For the text-containing cell, return its midpoint in (X, Y) coordinate format. 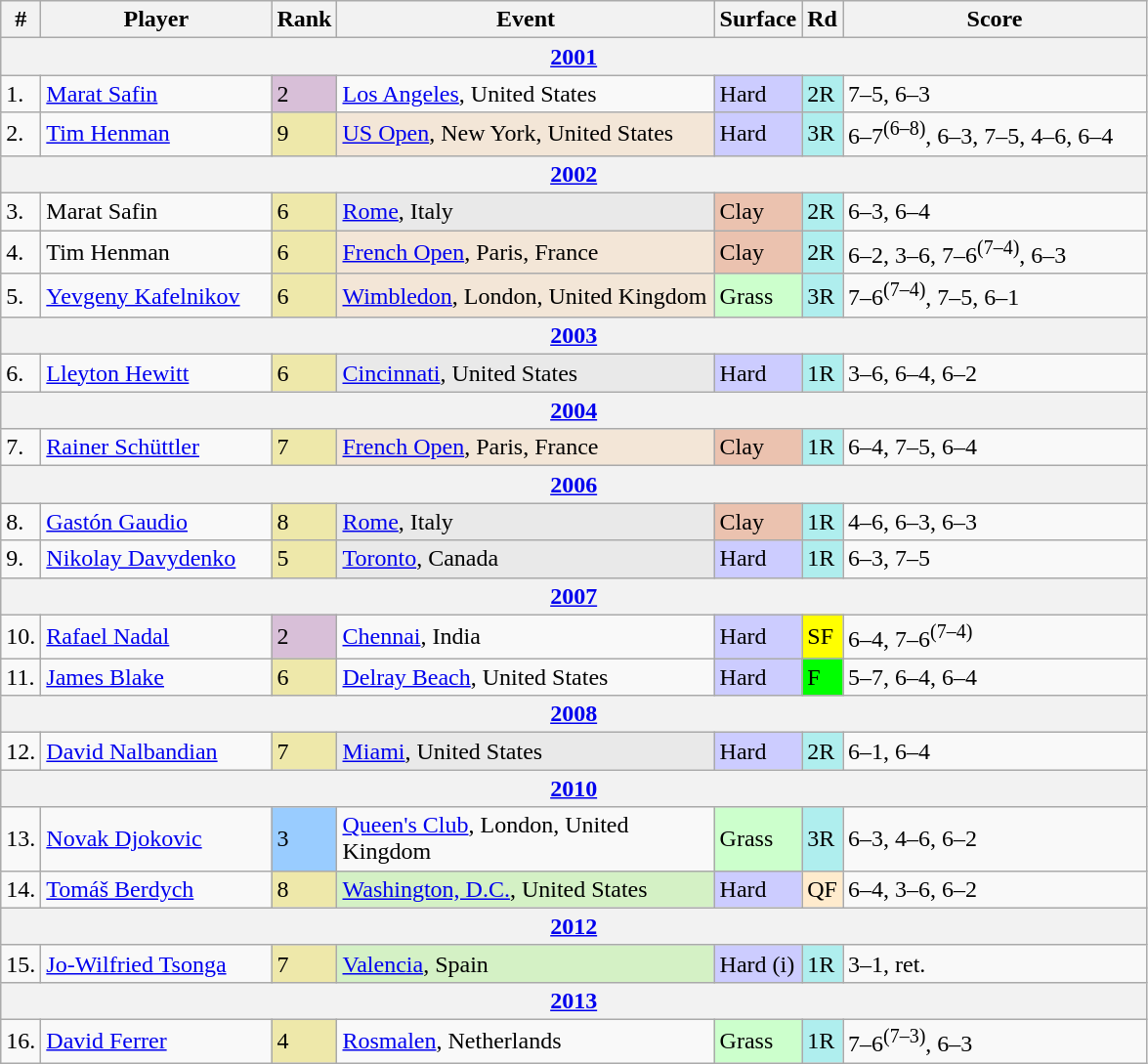
2010 (574, 788)
Rainer Schüttler (156, 447)
6–4, 3–6, 6–2 (995, 889)
Gastón Gaudio (156, 522)
13. (21, 838)
2007 (574, 596)
2004 (574, 410)
3. (21, 212)
David Nalbandian (156, 751)
6–3, 6–4 (995, 212)
Wimbledon, London, United Kingdom (526, 295)
Score (995, 20)
6–4, 7–5, 6–4 (995, 447)
Toronto, Canada (526, 559)
6–7(6–8), 6–3, 7–5, 4–6, 6–4 (995, 135)
# (21, 20)
US Open, New York, United States (526, 135)
Delray Beach, United States (526, 677)
James Blake (156, 677)
5. (21, 295)
Surface (758, 20)
7–6(7–3), 6–3 (995, 1042)
3–1, ret. (995, 963)
6. (21, 373)
Cincinnati, United States (526, 373)
14. (21, 889)
4 (305, 1042)
7–6(7–4), 7–5, 6–1 (995, 295)
Los Angeles, United States (526, 94)
Rafael Nadal (156, 637)
4. (21, 252)
SF (823, 637)
15. (21, 963)
3–6, 6–4, 6–2 (995, 373)
4–6, 6–3, 6–3 (995, 522)
6–4, 7–6(7–4) (995, 637)
2008 (574, 714)
Rd (823, 20)
6–3, 7–5 (995, 559)
8. (21, 522)
2002 (574, 174)
Lleyton Hewitt (156, 373)
Hard (i) (758, 963)
Event (526, 20)
David Ferrer (156, 1042)
5–7, 6–4, 6–4 (995, 677)
Rosmalen, Netherlands (526, 1042)
Tomáš Berdych (156, 889)
16. (21, 1042)
9 (305, 135)
Chennai, India (526, 637)
7. (21, 447)
10. (21, 637)
Valencia, Spain (526, 963)
Rank (305, 20)
6–2, 3–6, 7–6(7–4), 6–3 (995, 252)
9. (21, 559)
7–5, 6–3 (995, 94)
Miami, United States (526, 751)
2. (21, 135)
2012 (574, 926)
F (823, 677)
2003 (574, 336)
2001 (574, 57)
Jo-Wilfried Tsonga (156, 963)
Player (156, 20)
QF (823, 889)
Nikolay Davydenko (156, 559)
11. (21, 677)
3 (305, 838)
12. (21, 751)
Washington, D.C., United States (526, 889)
6–3, 4–6, 6–2 (995, 838)
5 (305, 559)
2013 (574, 1000)
Yevgeny Kafelnikov (156, 295)
Queen's Club, London, United Kingdom (526, 838)
2006 (574, 485)
6–1, 6–4 (995, 751)
1. (21, 94)
Novak Djokovic (156, 838)
